Return the [x, y] coordinate for the center point of the cell that contains the specified text.  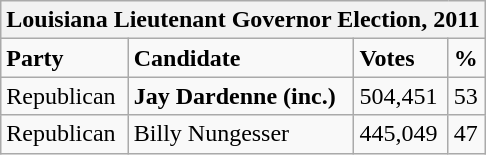
47 [466, 134]
Louisiana Lieutenant Governor Election, 2011 [244, 20]
Candidate [241, 58]
Billy Nungesser [241, 134]
Votes [401, 58]
53 [466, 96]
504,451 [401, 96]
Party [65, 58]
445,049 [401, 134]
Jay Dardenne (inc.) [241, 96]
% [466, 58]
